Return the [X, Y] coordinate for the center point of the cell that contains the specified text.  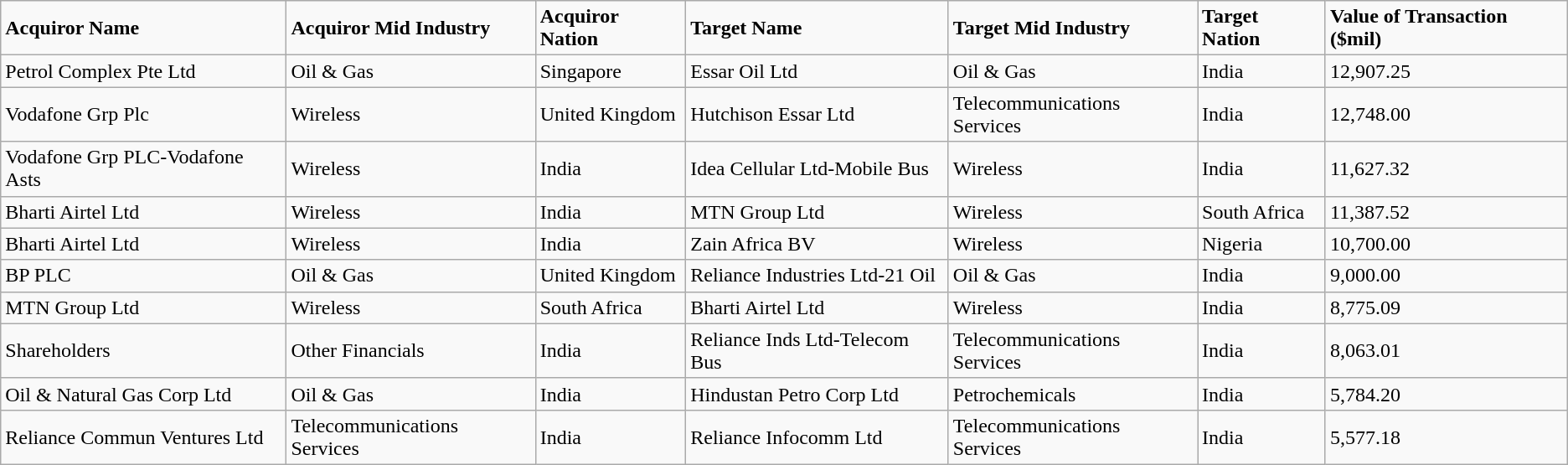
Vodafone Grp PLC-Vodafone Asts [144, 169]
Hindustan Petro Corp Ltd [818, 394]
Target Mid Industry [1072, 28]
Petrochemicals [1072, 394]
Hutchison Essar Ltd [818, 114]
Acquiror Nation [611, 28]
Target Name [818, 28]
Essar Oil Ltd [818, 71]
5,577.18 [1446, 437]
Acquiror Name [144, 28]
Oil & Natural Gas Corp Ltd [144, 394]
Target Nation [1261, 28]
12,748.00 [1446, 114]
Zain Africa BV [818, 244]
5,784.20 [1446, 394]
Reliance Industries Ltd-21 Oil [818, 276]
Idea Cellular Ltd-Mobile Bus [818, 169]
9,000.00 [1446, 276]
Shareholders [144, 350]
Vodafone Grp Plc [144, 114]
BP PLC [144, 276]
Acquiror Mid Industry [410, 28]
10,700.00 [1446, 244]
8,063.01 [1446, 350]
Singapore [611, 71]
Reliance Inds Ltd-Telecom Bus [818, 350]
Nigeria [1261, 244]
Other Financials [410, 350]
12,907.25 [1446, 71]
11,387.52 [1446, 212]
8,775.09 [1446, 307]
11,627.32 [1446, 169]
Reliance Infocomm Ltd [818, 437]
Value of Transaction ($mil) [1446, 28]
Reliance Commun Ventures Ltd [144, 437]
Petrol Complex Pte Ltd [144, 71]
